Capture the cell that displays the provided text and extract its [x, y] central coordinate. 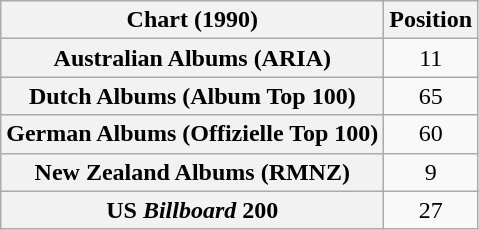
Australian Albums (ARIA) [192, 58]
65 [431, 96]
New Zealand Albums (RMNZ) [192, 172]
11 [431, 58]
Dutch Albums (Album Top 100) [192, 96]
German Albums (Offizielle Top 100) [192, 134]
9 [431, 172]
27 [431, 210]
60 [431, 134]
US Billboard 200 [192, 210]
Position [431, 20]
Chart (1990) [192, 20]
